Return the [X, Y] coordinate for the center point of the cell that contains the specified text.  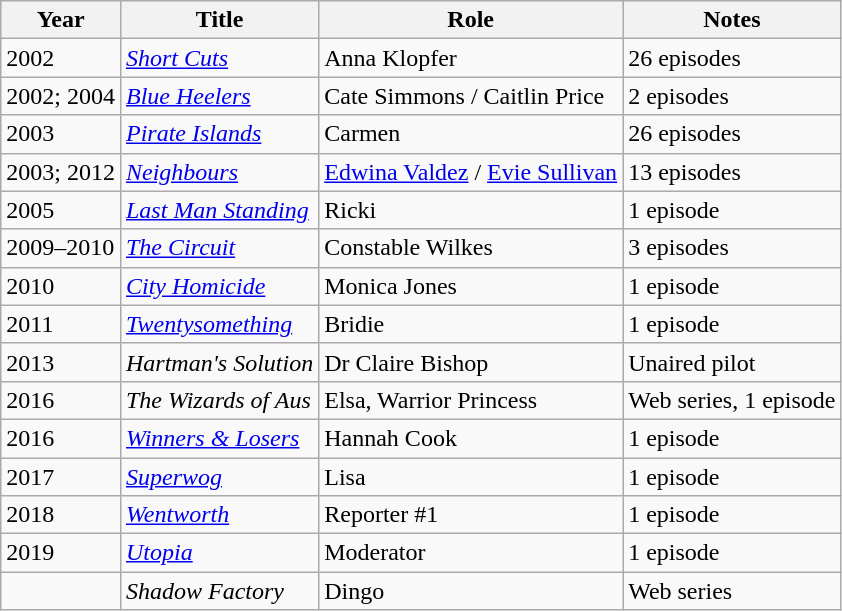
Edwina Valdez / Evie Sullivan [471, 172]
2018 [61, 515]
Title [219, 20]
Blue Heelers [219, 96]
Anna Klopfer [471, 58]
2002; 2004 [61, 96]
2011 [61, 324]
2002 [61, 58]
Ricki [471, 210]
2005 [61, 210]
Reporter #1 [471, 515]
Last Man Standing [219, 210]
Shadow Factory [219, 591]
2003 [61, 134]
Bridie [471, 324]
City Homicide [219, 286]
2 episodes [732, 96]
Web series, 1 episode [732, 400]
Superwog [219, 477]
Unaired pilot [732, 362]
Twentysomething [219, 324]
Hartman's Solution [219, 362]
Monica Jones [471, 286]
Winners & Losers [219, 438]
13 episodes [732, 172]
Notes [732, 20]
Constable Wilkes [471, 248]
Carmen [471, 134]
2010 [61, 286]
2017 [61, 477]
3 episodes [732, 248]
2003; 2012 [61, 172]
2013 [61, 362]
Cate Simmons / Caitlin Price [471, 96]
Lisa [471, 477]
Neighbours [219, 172]
Dingo [471, 591]
Moderator [471, 553]
The Circuit [219, 248]
The Wizards of Aus [219, 400]
2019 [61, 553]
Role [471, 20]
Year [61, 20]
Elsa, Warrior Princess [471, 400]
2009–2010 [61, 248]
Dr Claire Bishop [471, 362]
Short Cuts [219, 58]
Web series [732, 591]
Pirate Islands [219, 134]
Utopia [219, 553]
Hannah Cook [471, 438]
Wentworth [219, 515]
